Capture the cell that displays the provided text and extract its (X, Y) central coordinate. 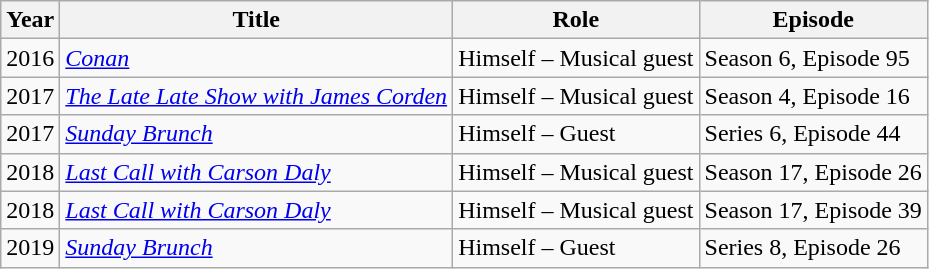
Season 6, Episode 95 (813, 58)
Year (30, 20)
2019 (30, 248)
Season 4, Episode 16 (813, 96)
Title (256, 20)
Season 17, Episode 26 (813, 172)
Series 8, Episode 26 (813, 248)
2016 (30, 58)
Series 6, Episode 44 (813, 134)
Season 17, Episode 39 (813, 210)
Conan (256, 58)
The Late Late Show with James Corden (256, 96)
Episode (813, 20)
Role (576, 20)
